Determine the (X, Y) coordinate at the center of the cell enclosing the given text.  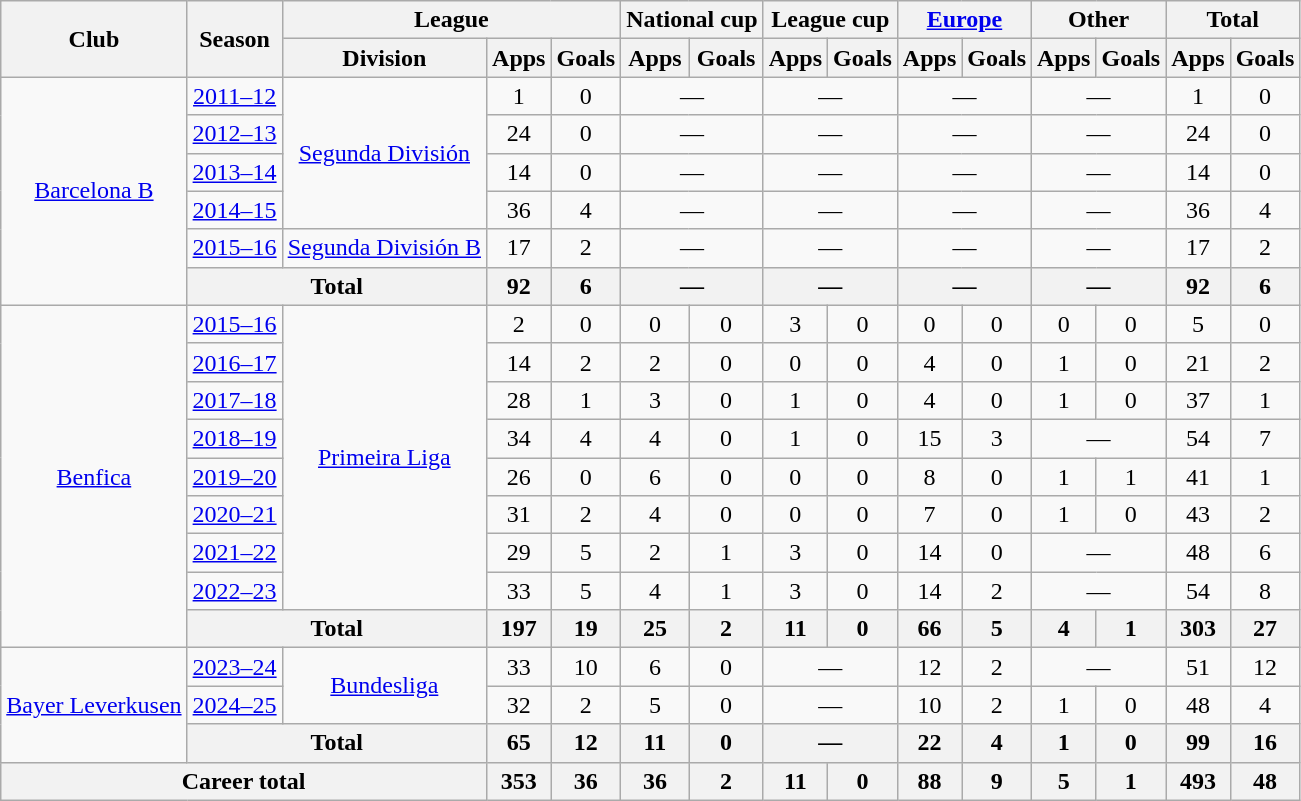
15 (929, 438)
16 (1265, 743)
51 (1198, 667)
37 (1198, 400)
2022–23 (234, 591)
66 (929, 629)
31 (519, 515)
National cup (692, 20)
28 (519, 400)
Europe (964, 20)
493 (1198, 781)
2024–25 (234, 705)
2023–24 (234, 667)
25 (655, 629)
197 (519, 629)
League (452, 20)
2014–15 (234, 210)
99 (1198, 743)
2011–12 (234, 96)
Bayer Leverkusen (94, 705)
Segunda División B (384, 248)
26 (519, 477)
2018–19 (234, 438)
43 (1198, 515)
65 (519, 743)
Other (1099, 20)
2017–18 (234, 400)
Segunda División (384, 153)
League cup (830, 20)
Division (384, 58)
2019–20 (234, 477)
27 (1265, 629)
Bundesliga (384, 686)
353 (519, 781)
2016–17 (234, 362)
Benfica (94, 476)
Career total (244, 781)
2012–13 (234, 134)
21 (1198, 362)
2013–14 (234, 172)
Season (234, 39)
34 (519, 438)
Barcelona B (94, 191)
32 (519, 705)
2021–22 (234, 553)
22 (929, 743)
2020–21 (234, 515)
88 (929, 781)
29 (519, 553)
303 (1198, 629)
19 (586, 629)
9 (997, 781)
Primeira Liga (384, 457)
41 (1198, 477)
Club (94, 39)
